Search for the cell housing the specified text and yield its (x, y) center coordinate. 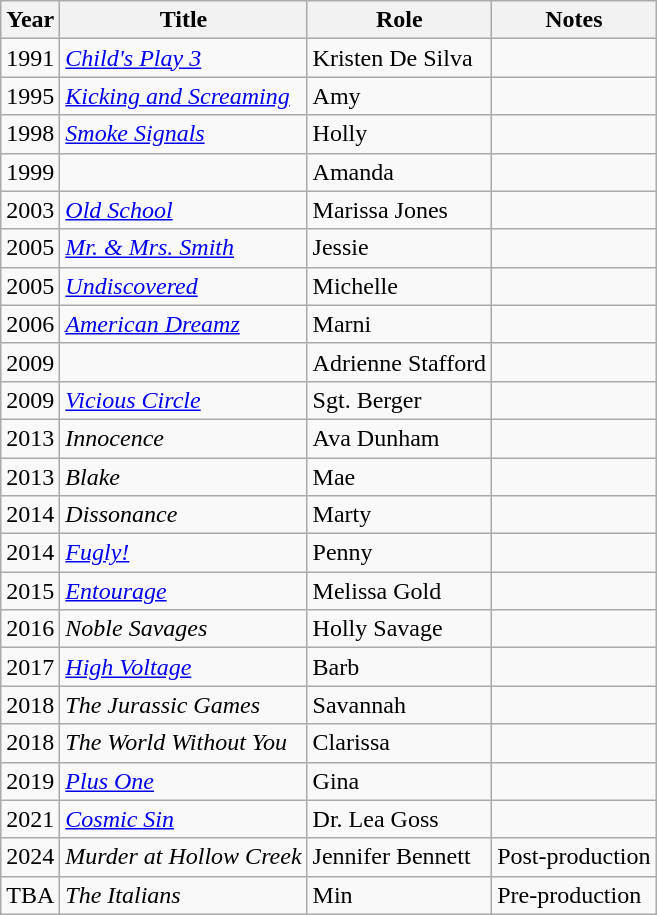
Dissonance (184, 515)
Title (184, 20)
Holly (400, 134)
Kristen De Silva (400, 58)
2016 (30, 629)
1995 (30, 96)
Notes (574, 20)
Jennifer Bennett (400, 857)
Murder at Hollow Creek (184, 857)
Penny (400, 553)
Pre-production (574, 895)
2015 (30, 591)
Jessie (400, 248)
Role (400, 20)
Adrienne Stafford (400, 362)
Marni (400, 324)
Barb (400, 667)
Blake (184, 477)
2019 (30, 781)
Michelle (400, 286)
Child's Play 3 (184, 58)
Holly Savage (400, 629)
American Dreamz (184, 324)
1991 (30, 58)
The World Without You (184, 743)
Amanda (400, 172)
2006 (30, 324)
Smoke Signals (184, 134)
2021 (30, 819)
TBA (30, 895)
Savannah (400, 705)
Old School (184, 210)
Kicking and Screaming (184, 96)
Mr. & Mrs. Smith (184, 248)
Amy (400, 96)
Mae (400, 477)
The Italians (184, 895)
Sgt. Berger (400, 400)
Noble Savages (184, 629)
Innocence (184, 438)
Marty (400, 515)
2003 (30, 210)
The Jurassic Games (184, 705)
Ava Dunham (400, 438)
Marissa Jones (400, 210)
High Voltage (184, 667)
Post-production (574, 857)
Year (30, 20)
Fugly! (184, 553)
1999 (30, 172)
1998 (30, 134)
Gina (400, 781)
Melissa Gold (400, 591)
Entourage (184, 591)
Vicious Circle (184, 400)
Plus One (184, 781)
Min (400, 895)
Clarissa (400, 743)
2024 (30, 857)
Undiscovered (184, 286)
2017 (30, 667)
Cosmic Sin (184, 819)
Dr. Lea Goss (400, 819)
